Identify which cell holds the provided text, then report its [X, Y] central coordinate. 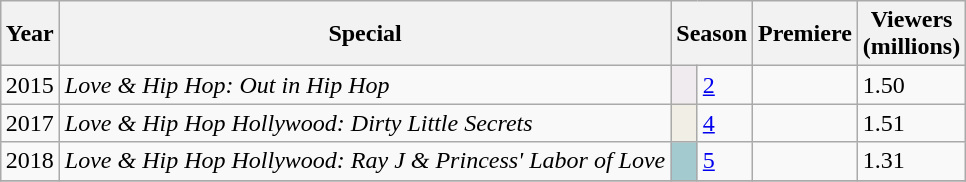
Premiere [806, 34]
Love & Hip Hop Hollywood: Dirty Little Secrets [364, 123]
2 [724, 85]
Love & Hip Hop: Out in Hip Hop [364, 85]
2017 [30, 123]
Viewers(millions) [911, 34]
Special [364, 34]
1.51 [911, 123]
4 [724, 123]
Love & Hip Hop Hollywood: Ray J & Princess' Labor of Love [364, 161]
1.31 [911, 161]
Season [712, 34]
2018 [30, 161]
Year [30, 34]
2015 [30, 85]
1.50 [911, 85]
5 [724, 161]
